Detect which cell encompasses the target text, then output its [X, Y] center coordinate. 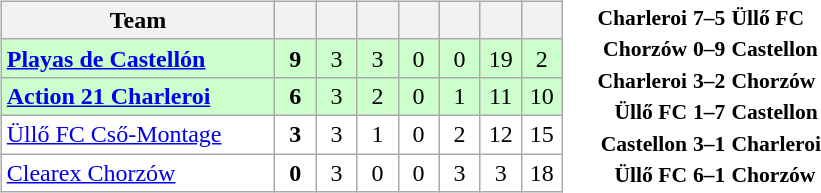
3–1 [710, 143]
0–9 [710, 49]
Playas de Castellón [138, 58]
9 [296, 58]
Üllő FC Cső-Montage [138, 134]
1–7 [710, 112]
Clearex Chorzów [138, 173]
12 [500, 134]
10 [542, 96]
7–5 [710, 17]
11 [500, 96]
3–2 [710, 80]
6 [296, 96]
19 [500, 58]
Action 21 Charleroi [138, 96]
Castellon [642, 143]
Team [138, 20]
15 [542, 134]
Chorzów [642, 49]
6–1 [710, 175]
18 [542, 173]
